Capture the cell that displays the provided text and extract its (x, y) central coordinate. 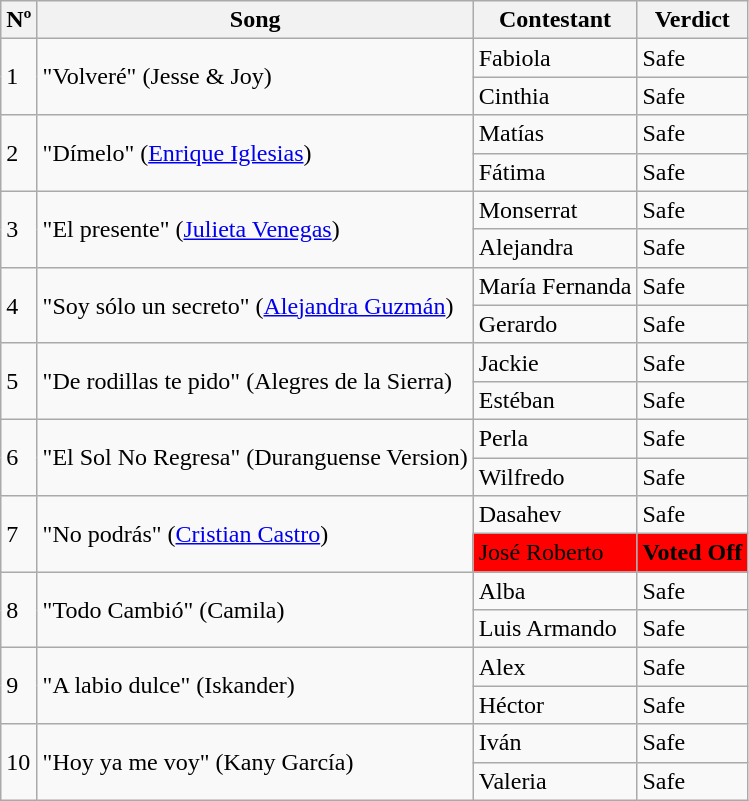
"Soy sólo un secreto" (Alejandra Guzmán) (255, 305)
8 (19, 610)
10 (19, 762)
5 (19, 381)
Luis Armando (555, 629)
4 (19, 305)
"El Sol No Regresa" (Duranguense Version) (255, 457)
Valeria (555, 781)
Héctor (555, 705)
Matías (555, 134)
"De rodillas te pido" (Alegres de la Sierra) (255, 381)
6 (19, 457)
"Dímelo" (Enrique Iglesias) (255, 153)
Gerardo (555, 324)
Alejandra (555, 248)
Iván (555, 743)
Estéban (555, 400)
Voted Off (692, 553)
"No podrás" (Cristian Castro) (255, 534)
"Todo Cambió" (Camila) (255, 610)
María Fernanda (555, 286)
José Roberto (555, 553)
Alba (555, 591)
Contestant (555, 20)
Fátima (555, 172)
9 (19, 686)
Wilfredo (555, 477)
Monserrat (555, 210)
"Volveré" (Jesse & Joy) (255, 77)
Jackie (555, 362)
"Hoy ya me voy" (Kany García) (255, 762)
Dasahev (555, 515)
Perla (555, 438)
Cinthia (555, 96)
1 (19, 77)
Fabiola (555, 58)
7 (19, 534)
3 (19, 229)
"A labio dulce" (Iskander) (255, 686)
Verdict (692, 20)
Alex (555, 667)
"El presente" (Julieta Venegas) (255, 229)
2 (19, 153)
Song (255, 20)
Nº (19, 20)
